For the text-containing cell, return its midpoint in [x, y] coordinate format. 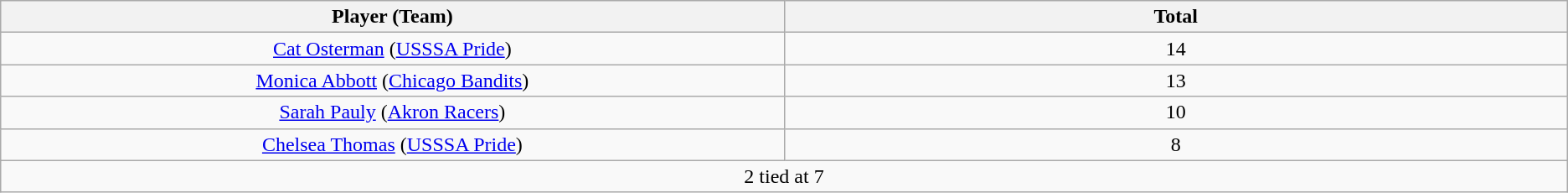
Monica Abbott (Chicago Bandits) [392, 81]
Chelsea Thomas (USSSA Pride) [392, 144]
8 [1176, 144]
2 tied at 7 [784, 176]
Player (Team) [392, 17]
13 [1176, 81]
Cat Osterman (USSSA Pride) [392, 49]
10 [1176, 112]
Total [1176, 17]
Sarah Pauly (Akron Racers) [392, 112]
14 [1176, 49]
